Identify which cell holds the provided text, then report its [X, Y] central coordinate. 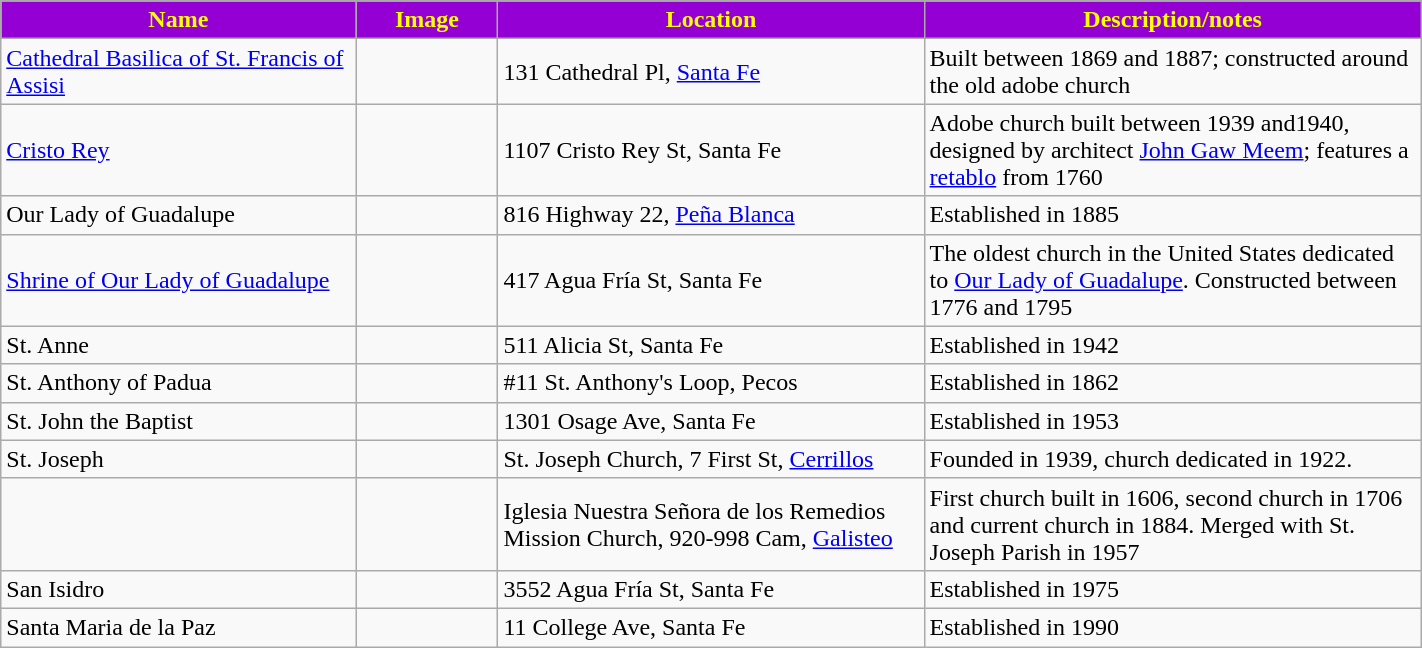
Established in 1942 [1172, 345]
Cristo Rey [178, 150]
Cathedral Basilica of St. Francis of Assisi [178, 72]
417 Agua Fría St, Santa Fe [711, 280]
Our Lady of Guadalupe [178, 215]
St. Anne [178, 345]
816 Highway 22, Peña Blanca [711, 215]
11 College Ave, Santa Fe [711, 627]
St. Anthony of Padua [178, 383]
First church built in 1606, second church in 1706 and current church in 1884. Merged with St. Joseph Parish in 1957 [1172, 524]
511 Alicia St, Santa Fe [711, 345]
131 Cathedral Pl, Santa Fe [711, 72]
3552 Agua Fría St, Santa Fe [711, 589]
Established in 1975 [1172, 589]
St. Joseph [178, 459]
The oldest church in the United States dedicated to Our Lady of Guadalupe. Constructed between 1776 and 1795 [1172, 280]
Shrine of Our Lady of Guadalupe [178, 280]
Location [711, 20]
Built between 1869 and 1887; constructed around the old adobe church [1172, 72]
Santa Maria de la Paz [178, 627]
St. John the Baptist [178, 421]
Established in 1885 [1172, 215]
Founded in 1939, church dedicated in 1922. [1172, 459]
Image [427, 20]
Established in 1990 [1172, 627]
#11 St. Anthony's Loop, Pecos [711, 383]
Established in 1953 [1172, 421]
Name [178, 20]
Description/notes [1172, 20]
San Isidro [178, 589]
Established in 1862 [1172, 383]
1107 Cristo Rey St, Santa Fe [711, 150]
1301 Osage Ave, Santa Fe [711, 421]
Iglesia Nuestra Señora de los Remedios Mission Church, 920-998 Cam, Galisteo [711, 524]
Adobe church built between 1939 and1940, designed by architect John Gaw Meem; features a retablo from 1760 [1172, 150]
St. Joseph Church, 7 First St, Cerrillos [711, 459]
